Capture the cell that displays the provided text and extract its (x, y) central coordinate. 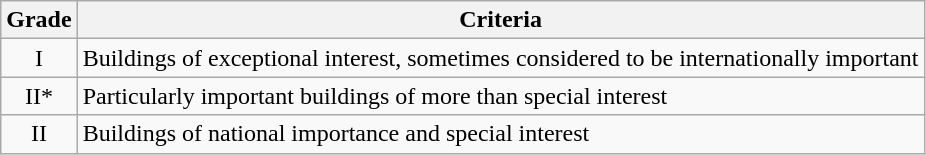
Grade (39, 20)
II (39, 134)
I (39, 58)
Particularly important buildings of more than special interest (500, 96)
Buildings of national importance and special interest (500, 134)
II* (39, 96)
Buildings of exceptional interest, sometimes considered to be internationally important (500, 58)
Criteria (500, 20)
